Capture the cell that displays the provided text and extract its (X, Y) central coordinate. 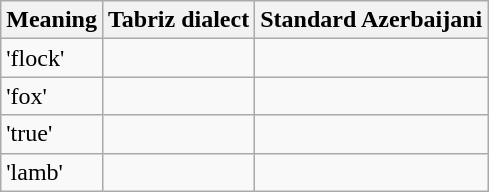
'flock' (52, 58)
Standard Azerbaijani (372, 20)
'true' (52, 134)
Meaning (52, 20)
'lamb' (52, 172)
Tabriz dialect (178, 20)
'fox' (52, 96)
